Extract the [x, y] coordinate from the center of the cell holding the provided text.  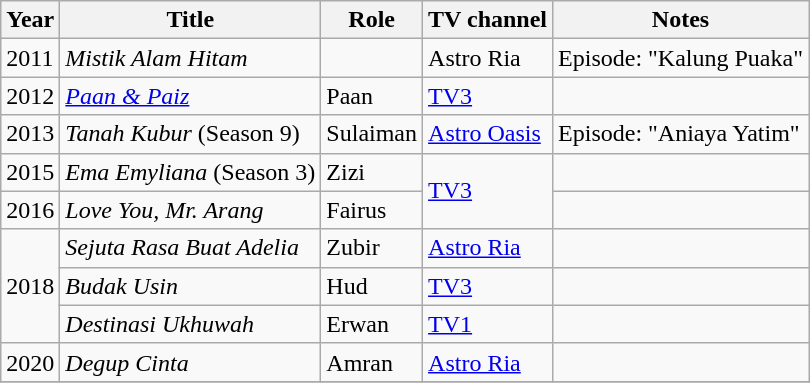
Zubir [372, 248]
Paan [372, 96]
Title [190, 20]
Year [30, 20]
Episode: "Aniaya Yatim" [681, 134]
Paan & Paiz [190, 96]
2016 [30, 210]
Sulaiman [372, 134]
Episode: "Kalung Puaka" [681, 58]
2011 [30, 58]
Love You, Mr. Arang [190, 210]
Notes [681, 20]
Role [372, 20]
2012 [30, 96]
Astro Oasis [488, 134]
Mistik Alam Hitam [190, 58]
Fairus [372, 210]
Sejuta Rasa Buat Adelia [190, 248]
Zizi [372, 172]
TV channel [488, 20]
Budak Usin [190, 286]
Degup Cinta [190, 362]
Erwan [372, 324]
Tanah Kubur (Season 9) [190, 134]
Destinasi Ukhuwah [190, 324]
TV1 [488, 324]
2015 [30, 172]
Amran [372, 362]
2018 [30, 286]
Hud [372, 286]
2020 [30, 362]
2013 [30, 134]
Ema Emyliana (Season 3) [190, 172]
